Identify which cell holds the provided text, then report its [X, Y] central coordinate. 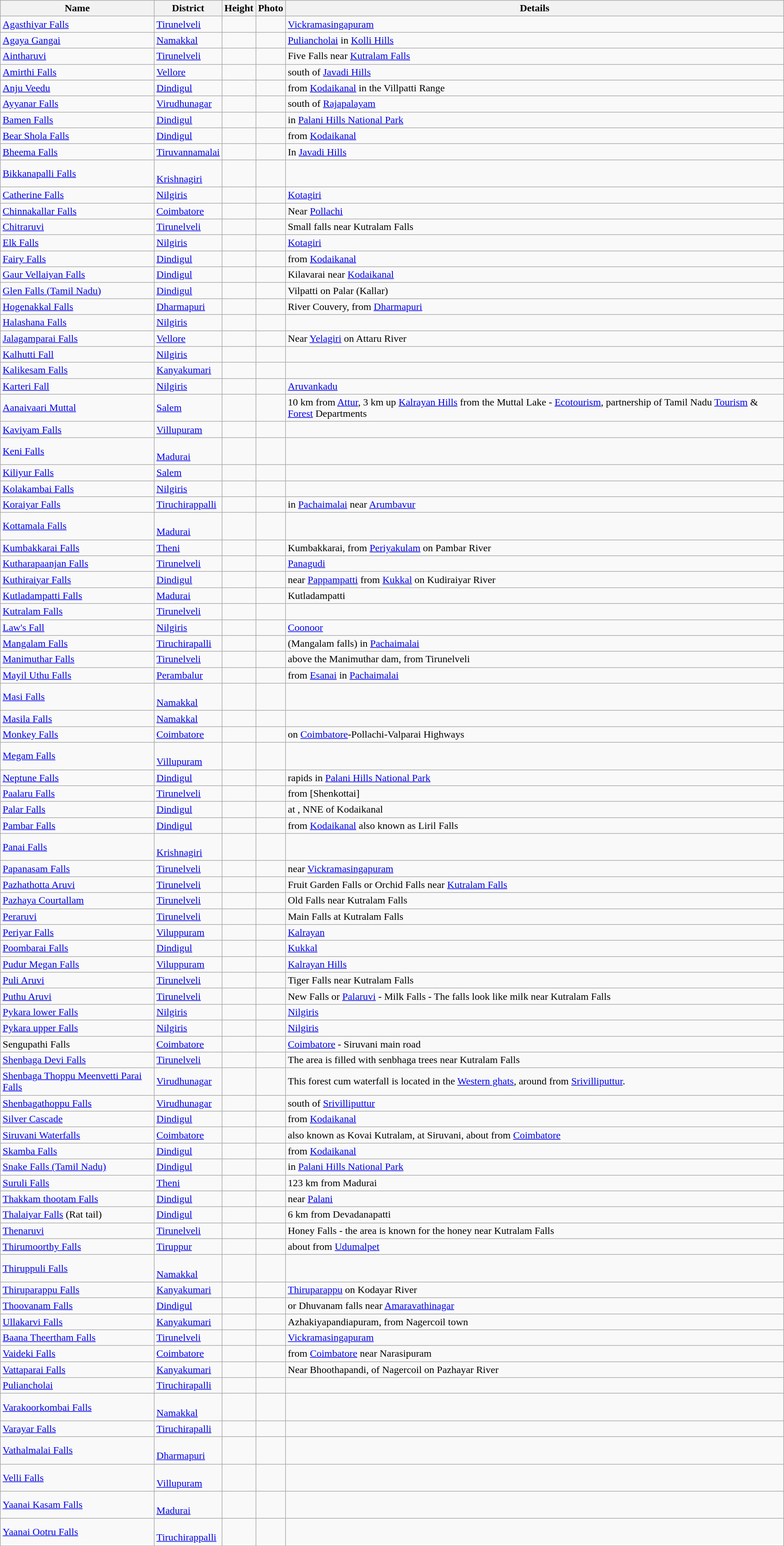
Catherine Falls [77, 195]
Details [535, 8]
Agasthiyar Falls [77, 24]
Neptune Falls [77, 778]
District [188, 8]
Pudur Megan Falls [77, 964]
Vathalmalai Falls [77, 1450]
Fairy Falls [77, 259]
Thoovanam Falls [77, 1306]
Kalrayan [535, 932]
Karteri Fall [77, 386]
Chitraruvi [77, 227]
Yaanai Ootru Falls [77, 1532]
Near Yelagiri on Attaru River [535, 338]
from Coimbatore near Narasipuram [535, 1354]
Glen Falls (Tamil Nadu) [77, 291]
from Esanai in Pachaimalai [535, 675]
Kuthiraiyar Falls [77, 580]
Aruvankadu [535, 386]
Thenaruvi [77, 1231]
Kalrayan Hills [535, 964]
about from Udumalpet [535, 1247]
Hogenakkal Falls [77, 307]
Palar Falls [77, 810]
10 km from Attur, 3 km up Kalrayan Hills from the Muttal Lake - Ecotourism, partnership of Tamil Nadu Tourism & Forest Departments [535, 408]
Bikkanapalli Falls [77, 173]
Mayil Uthu Falls [77, 675]
Kutladampatti [535, 596]
River Couvery, from Dharmapuri [535, 307]
New Falls or Palaruvi - Milk Falls - The falls look like milk near Kutralam Falls [535, 996]
Ullakarvi Falls [77, 1321]
near Pappampatti from Kukkal on Kudiraiyar River [535, 580]
Ayyanar Falls [77, 104]
near Vickramasingapuram [535, 869]
Thalaiyar Falls (Rat tail) [77, 1215]
Puliancholai [77, 1386]
Name [77, 8]
6 km from Devadanapatti [535, 1215]
The area is filled with senbhaga trees near Kutralam Falls [535, 1060]
Kilavarai near Kodaikanal [535, 275]
Varayar Falls [77, 1429]
from Kodaikanal also known as Liril Falls [535, 826]
Vattaparai Falls [77, 1370]
Poombarai Falls [77, 948]
Suruli Falls [77, 1183]
or Dhuvanam falls near Amaravathinagar [535, 1306]
Near Bhoothapandi, of Nagercoil on Pazhayar River [535, 1370]
from [Shenkottai] [535, 794]
Fruit Garden Falls or Orchid Falls near Kutralam Falls [535, 885]
Kumbakkarai Falls [77, 548]
on Coimbatore-Pollachi-Valparai Highways [535, 734]
Main Falls at Kutralam Falls [535, 916]
(Mangalam falls) in Pachaimalai [535, 643]
Baana Theertham Falls [77, 1338]
Vilpatti on Palar (Kallar) [535, 291]
Kukkal [535, 948]
Bear Shola Falls [77, 136]
Chinnakallar Falls [77, 211]
Aanaivaari Muttal [77, 408]
Yaanai Kasam Falls [77, 1505]
south of Rajapalayam [535, 104]
Megam Falls [77, 756]
Masi Falls [77, 697]
Honey Falls - the area is known for the honey near Kutralam Falls [535, 1231]
Coonoor [535, 627]
Jalagamparai Falls [77, 338]
Koraiyar Falls [77, 505]
rapids in Palani Hills National Park [535, 778]
in Pachaimalai near Arumbavur [535, 505]
Thirumoorthy Falls [77, 1247]
Law's Fall [77, 627]
Shenbagathoppu Falls [77, 1103]
Monkey Falls [77, 734]
Kaviyam Falls [77, 429]
Tiruvannamalai [188, 152]
Pazhathotta Aruvi [77, 885]
above the Manimuthar dam, from Tirunelveli [535, 659]
This forest cum waterfall is located in the Western ghats, around from Srivilliputtur. [535, 1081]
Perambalur [188, 675]
Azhakiyapandiapuram, from Nagercoil town [535, 1321]
Sengupathi Falls [77, 1044]
Puliancholai in Kolli Hills [535, 40]
Paalaru Falls [77, 794]
Kalikesam Falls [77, 370]
Thiruppuli Falls [77, 1268]
123 km from Madurai [535, 1183]
In Javadi Hills [535, 152]
Pambar Falls [77, 826]
Pazhaya Courtallam [77, 901]
Varakoorkombai Falls [77, 1407]
Halashana Falls [77, 323]
Thakkam thootam Falls [77, 1199]
Masila Falls [77, 718]
Thiruparappu on Kodayar River [535, 1290]
Kumbakkarai, from Periyakulam on Pambar River [535, 548]
Bamen Falls [77, 120]
Mangalam Falls [77, 643]
Pykara upper Falls [77, 1028]
Height [239, 8]
Puli Aruvi [77, 980]
Kutharapaanjan Falls [77, 564]
Kottamala Falls [77, 526]
south of Srivilliputtur [535, 1103]
Kolakambai Falls [77, 489]
Pykara lower Falls [77, 1012]
Coimbatore - Siruvani main road [535, 1044]
Siruvani Waterfalls [77, 1135]
Periyar Falls [77, 932]
Silver Cascade [77, 1119]
Small falls near Kutralam Falls [535, 227]
Agaya Gangai [77, 40]
Velli Falls [77, 1478]
Bheema Falls [77, 152]
Papanasam Falls [77, 869]
Kalhutti Fall [77, 354]
Puthu Aruvi [77, 996]
Tiruppur [188, 1247]
Shenbaga Thoppu Meenvetti Parai Falls [77, 1081]
Near Pollachi [535, 211]
Skamba Falls [77, 1151]
Keni Falls [77, 451]
Vaideki Falls [77, 1354]
also known as Kovai Kutralam, at Siruvani, about from Coimbatore [535, 1135]
Peraruvi [77, 916]
Shenbaga Devi Falls [77, 1060]
Elk Falls [77, 243]
Aintharuvi [77, 56]
at , NNE of Kodaikanal [535, 810]
Snake Falls (Tamil Nadu) [77, 1167]
Kiliyur Falls [77, 472]
Photo [271, 8]
Old Falls near Kutralam Falls [535, 901]
from Kodaikanal in the Villpatti Range [535, 88]
Manimuthar Falls [77, 659]
south of Javadi Hills [535, 72]
Tiger Falls near Kutralam Falls [535, 980]
Gaur Vellaiyan Falls [77, 275]
Amirthi Falls [77, 72]
Anju Veedu [77, 88]
Panai Falls [77, 847]
Kutladampatti Falls [77, 596]
Five Falls near Kutralam Falls [535, 56]
near Palani [535, 1199]
Thiruparappu Falls [77, 1290]
Kutralam Falls [77, 612]
Panagudi [535, 564]
